Search for the cell housing the specified text and yield its [X, Y] center coordinate. 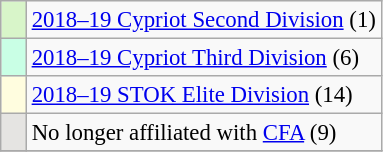
2018–19 Cypriot Second Division (1) [204, 20]
No longer affiliated with CFA (9) [204, 133]
2018–19 STOK Elite Division (14) [204, 95]
2018–19 Cypriot Third Division (6) [204, 58]
